Find where the given text appears and provide that cell's center as (X, Y) coordinate. 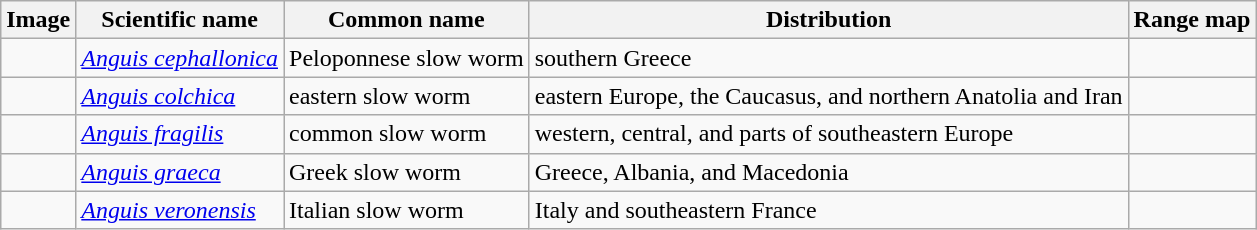
Greek slow worm (407, 172)
Italy and southeastern France (828, 210)
eastern slow worm (407, 96)
Scientific name (180, 20)
Anguis cephallonica (180, 58)
Anguis fragilis (180, 134)
Anguis veronensis (180, 210)
Anguis colchica (180, 96)
Greece, Albania, and Macedonia (828, 172)
Anguis graeca (180, 172)
eastern Europe, the Caucasus, and northern Anatolia and Iran (828, 96)
Italian slow worm (407, 210)
southern Greece (828, 58)
Range map (1192, 20)
Common name (407, 20)
Peloponnese slow worm (407, 58)
western, central, and parts of southeastern Europe (828, 134)
Distribution (828, 20)
common slow worm (407, 134)
Image (38, 20)
